Return [x, y] of the center of cell containing provided text 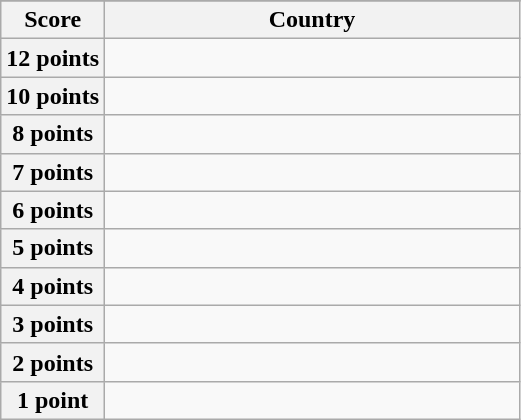
2 points [53, 362]
Score [53, 20]
6 points [53, 210]
12 points [53, 58]
Country [312, 20]
10 points [53, 96]
8 points [53, 134]
7 points [53, 172]
5 points [53, 248]
4 points [53, 286]
3 points [53, 324]
1 point [53, 400]
